Output the [X, Y] coordinate of the center of the cell containing the given text.  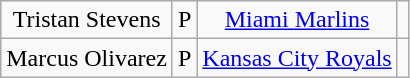
Tristan Stevens [87, 20]
Miami Marlins [297, 20]
Kansas City Royals [297, 58]
Marcus Olivarez [87, 58]
